Pinpoint the cell where the given text exists, returning its [X, Y] midpoint coordinate. 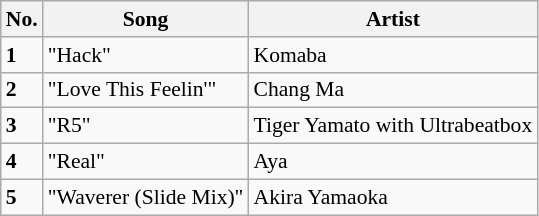
3 [22, 126]
Tiger Yamato with Ultrabeatbox [394, 126]
"Waverer (Slide Mix)" [146, 197]
Akira Yamaoka [394, 197]
2 [22, 90]
4 [22, 162]
1 [22, 55]
5 [22, 197]
"Real" [146, 162]
Artist [394, 19]
Aya [394, 162]
No. [22, 19]
Song [146, 19]
Komaba [394, 55]
Chang Ma [394, 90]
"R5" [146, 126]
"Love This Feelin'" [146, 90]
"Hack" [146, 55]
